Return [X, Y] of the center of cell containing provided text 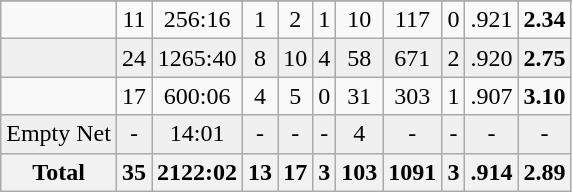
11 [134, 20]
2.75 [544, 58]
Empty Net [59, 134]
.921 [492, 20]
103 [360, 172]
2.89 [544, 172]
2122:02 [198, 172]
.907 [492, 96]
671 [412, 58]
.914 [492, 172]
256:16 [198, 20]
58 [360, 58]
35 [134, 172]
303 [412, 96]
5 [296, 96]
8 [260, 58]
14:01 [198, 134]
Total [59, 172]
1265:40 [198, 58]
2.34 [544, 20]
3.10 [544, 96]
24 [134, 58]
600:06 [198, 96]
1091 [412, 172]
.920 [492, 58]
13 [260, 172]
31 [360, 96]
117 [412, 20]
